Pinpoint the cell where the given text exists, returning its [x, y] midpoint coordinate. 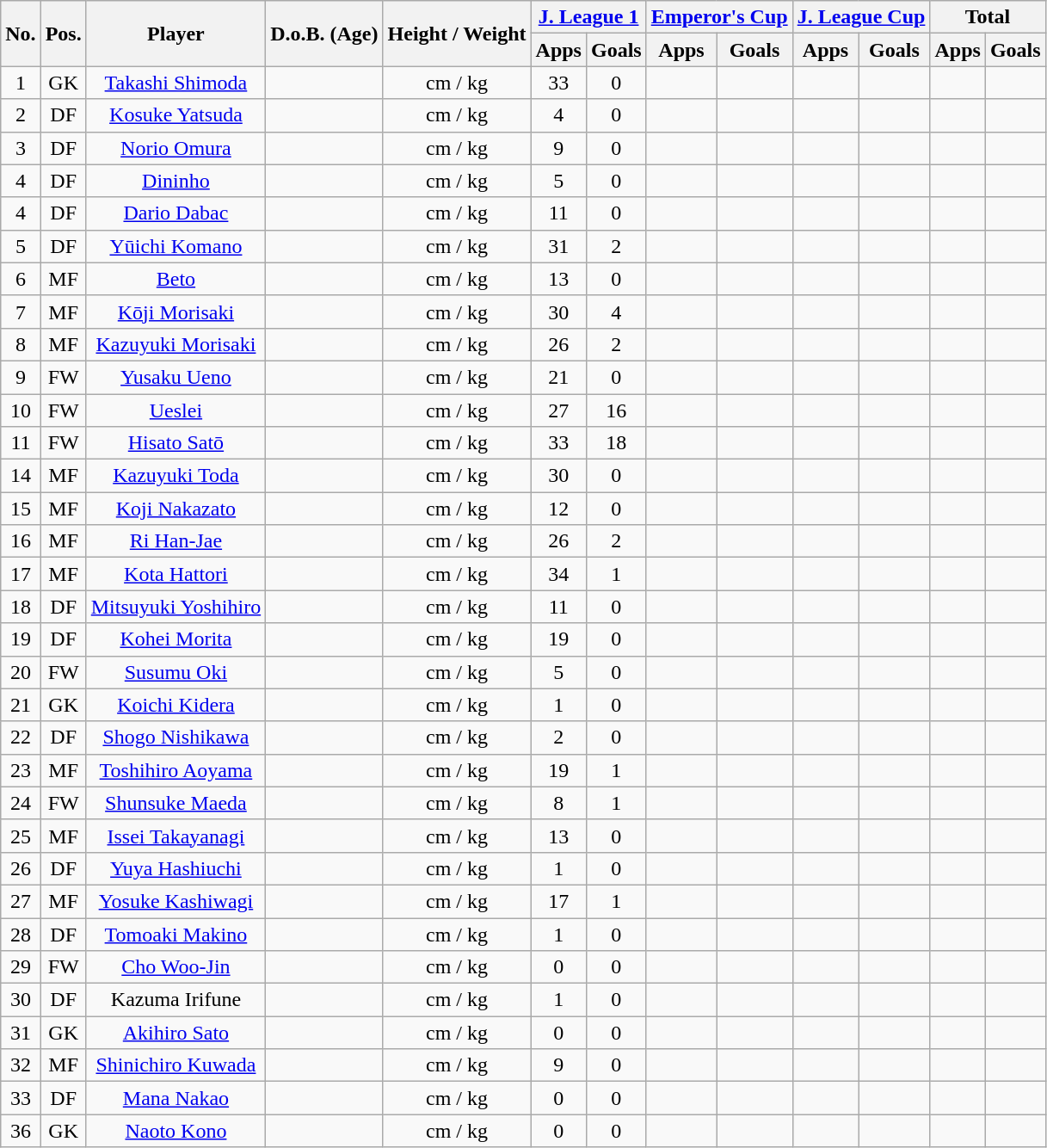
Kazuma Irifune [176, 1000]
20 [21, 672]
22 [21, 738]
6 [21, 279]
No. [21, 34]
Mitsuyuki Yoshihiro [176, 607]
14 [21, 476]
Norio Omura [176, 148]
Yūichi Komano [176, 246]
Shogo Nishikawa [176, 738]
J. League 1 [588, 17]
15 [21, 509]
Ueslei [176, 410]
Emperor's Cup [719, 17]
3 [21, 148]
Total [988, 17]
Pos. [64, 34]
32 [21, 1065]
23 [21, 770]
Akihiro Sato [176, 1033]
12 [558, 509]
Kota Hattori [176, 574]
Yosuke Kashiwagi [176, 901]
Player [176, 34]
Height / Weight [457, 34]
25 [21, 836]
Kosuke Yatsuda [176, 115]
10 [21, 410]
Dario Dabac [176, 213]
Yusaku Ueno [176, 377]
Toshihiro Aoyama [176, 770]
Hisato Satō [176, 443]
Kazuyuki Toda [176, 476]
Mana Nakao [176, 1098]
34 [558, 574]
Koji Nakazato [176, 509]
Ri Han-Jae [176, 541]
Kōji Morisaki [176, 312]
Tomoaki Makino [176, 934]
Shinichiro Kuwada [176, 1065]
Dininho [176, 181]
7 [21, 312]
D.o.B. (Age) [324, 34]
Koichi Kidera [176, 705]
Issei Takayanagi [176, 836]
Kazuyuki Morisaki [176, 344]
Naoto Kono [176, 1131]
Cho Woo-Jin [176, 967]
Susumu Oki [176, 672]
Kohei Morita [176, 639]
J. League Cup [861, 17]
29 [21, 967]
24 [21, 803]
Beto [176, 279]
Shunsuke Maeda [176, 803]
36 [21, 1131]
Takashi Shimoda [176, 83]
Yuya Hashiuchi [176, 868]
28 [21, 934]
